Find where the given text appears and provide that cell's center as (X, Y) coordinate. 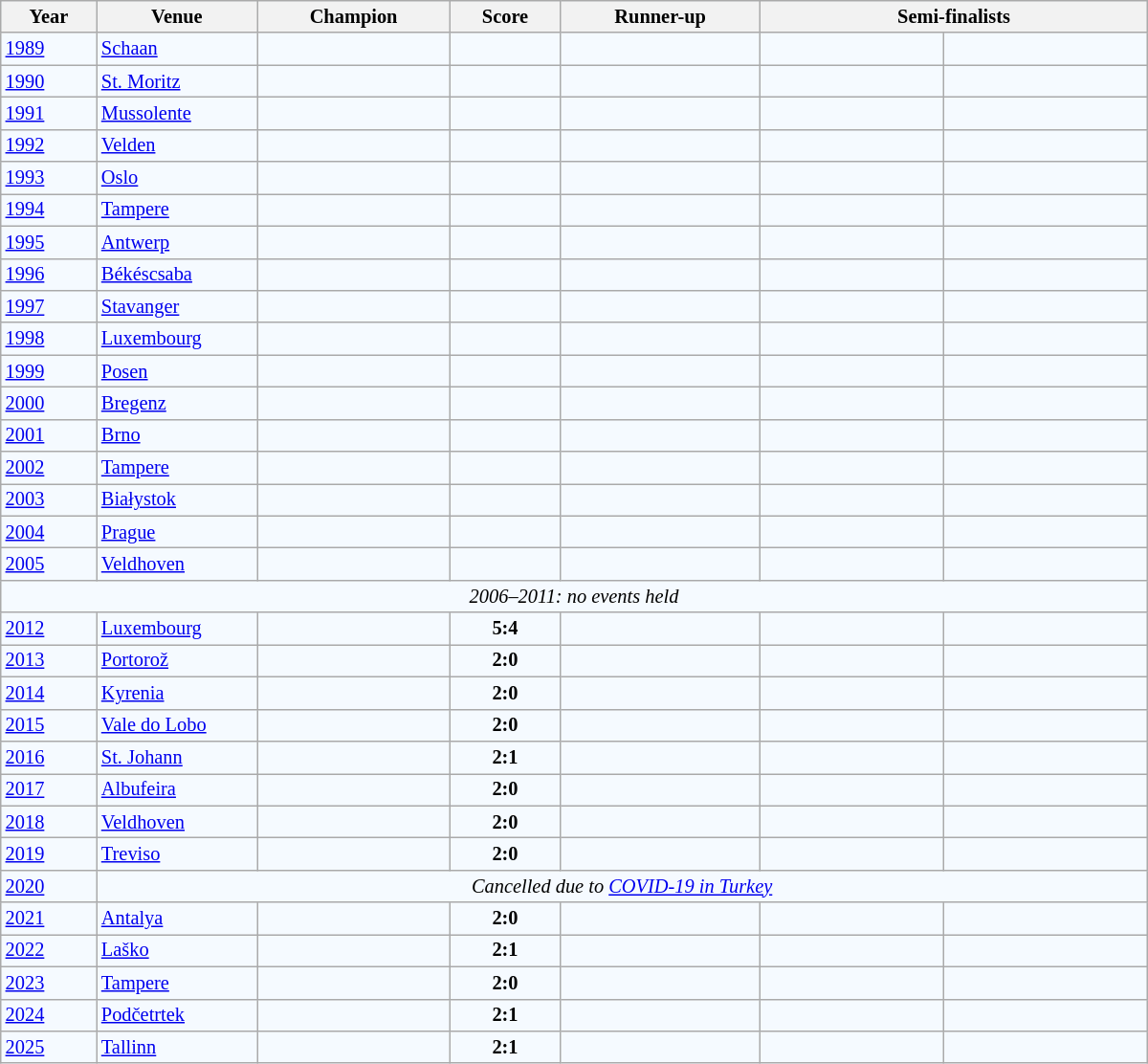
2012 (49, 629)
2024 (49, 1015)
Stavanger (177, 306)
Treviso (177, 853)
Velden (177, 145)
Antwerp (177, 242)
1997 (49, 306)
Score (505, 16)
2015 (49, 725)
Laško (177, 950)
2019 (49, 853)
1996 (49, 275)
Semi-finalists (955, 16)
2016 (49, 757)
1989 (49, 49)
Year (49, 16)
1999 (49, 371)
2006–2011: no events held (574, 596)
2022 (49, 950)
2020 (49, 886)
Bregenz (177, 403)
Albufeira (177, 789)
2018 (49, 822)
Kyrenia (177, 693)
Brno (177, 435)
Prague (177, 532)
2017 (49, 789)
2013 (49, 660)
Cancelled due to COVID-19 in Turkey (622, 886)
1995 (49, 242)
1993 (49, 178)
St. Johann (177, 757)
1991 (49, 113)
Tallinn (177, 1047)
1998 (49, 339)
2021 (49, 919)
2023 (49, 983)
Antalya (177, 919)
1992 (49, 145)
5:4 (505, 629)
Schaan (177, 49)
2014 (49, 693)
St. Moritz (177, 81)
2001 (49, 435)
1994 (49, 210)
2003 (49, 499)
Posen (177, 371)
2025 (49, 1047)
Vale do Lobo (177, 725)
Venue (177, 16)
Champion (354, 16)
Białystok (177, 499)
Portorož (177, 660)
Mussolente (177, 113)
2005 (49, 564)
Podčetrtek (177, 1015)
2002 (49, 468)
Oslo (177, 178)
1990 (49, 81)
2004 (49, 532)
2000 (49, 403)
Békéscsaba (177, 275)
Runner-up (660, 16)
